For the text-containing cell, return its midpoint in [x, y] coordinate format. 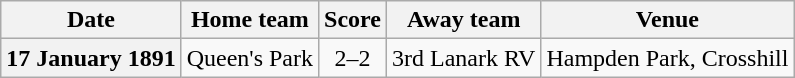
Away team [463, 20]
2–2 [353, 58]
Score [353, 20]
Hampden Park, Crosshill [668, 58]
Queen's Park [250, 58]
Venue [668, 20]
Home team [250, 20]
17 January 1891 [91, 58]
Date [91, 20]
3rd Lanark RV [463, 58]
